Find where the given text appears and provide that cell's center as (X, Y) coordinate. 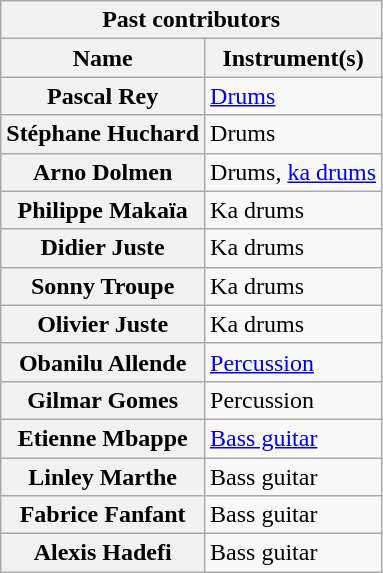
Stéphane Huchard (103, 134)
Instrument(s) (294, 58)
Pascal Rey (103, 96)
Gilmar Gomes (103, 400)
Philippe Makaïa (103, 210)
Linley Marthe (103, 477)
Etienne Mbappe (103, 438)
Alexis Hadefi (103, 553)
Fabrice Fanfant (103, 515)
Obanilu Allende (103, 362)
Arno Dolmen (103, 172)
Past contributors (192, 20)
Drums, ka drums (294, 172)
Olivier Juste (103, 324)
Didier Juste (103, 248)
Name (103, 58)
Sonny Troupe (103, 286)
